Capture the cell that displays the provided text and extract its [X, Y] central coordinate. 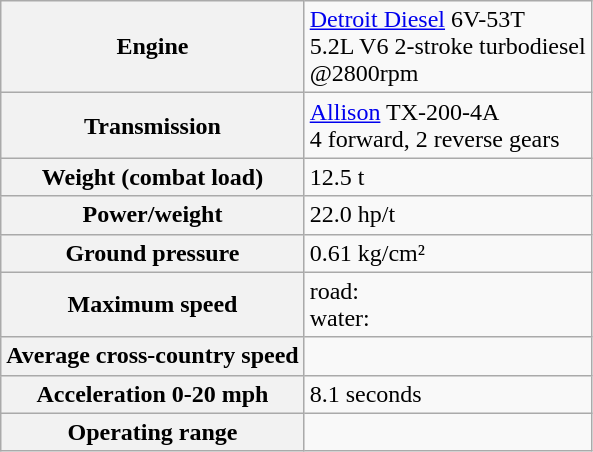
12.5 t [448, 177]
22.0 hp/t [448, 215]
Engine [152, 47]
Maximum speed [152, 304]
Weight (combat load) [152, 177]
8.1 seconds [448, 394]
Power/weight [152, 215]
Operating range [152, 432]
Allison TX-200-4A4 forward, 2 reverse gears [448, 126]
Ground pressure [152, 253]
Transmission [152, 126]
Detroit Diesel 6V-53T5.2L V6 2-stroke turbodiesel @2800rpm [448, 47]
0.61 kg/cm² [448, 253]
road: water: [448, 304]
Average cross-country speed [152, 356]
Acceleration 0-20 mph [152, 394]
